Extract the (x, y) coordinate from the center of the cell holding the provided text.  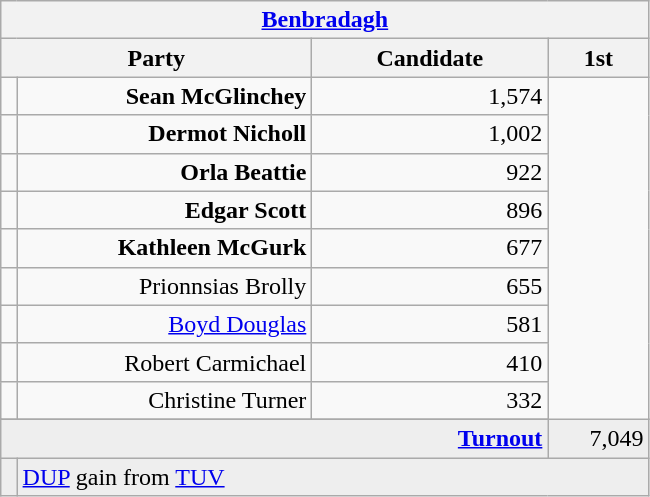
Benbradagh (325, 20)
1st (598, 58)
Boyd Douglas (164, 324)
1,002 (430, 134)
Edgar Scott (164, 210)
Christine Turner (164, 400)
Orla Beattie (164, 172)
Turnout (274, 438)
7,049 (598, 438)
1,574 (430, 96)
Party (156, 58)
Robert Carmichael (164, 362)
677 (430, 248)
922 (430, 172)
410 (430, 362)
DUP gain from TUV (333, 477)
Candidate (430, 58)
Prionnsias Brolly (164, 286)
332 (430, 400)
Dermot Nicholl (164, 134)
655 (430, 286)
896 (430, 210)
Kathleen McGurk (164, 248)
581 (430, 324)
Sean McGlinchey (164, 96)
